Find where the given text appears and provide that cell's center as [X, Y] coordinate. 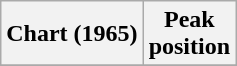
Chart (1965) [72, 34]
Peakposition [189, 34]
